Output the (x, y) coordinate of the center of the cell containing the given text.  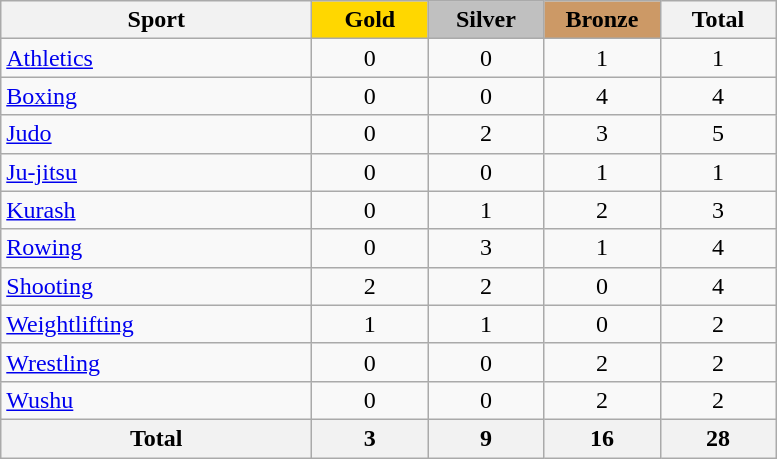
Ju-jitsu (156, 172)
Judo (156, 134)
Shooting (156, 286)
Sport (156, 20)
28 (718, 438)
9 (486, 438)
Weightlifting (156, 324)
Athletics (156, 58)
Bronze (602, 20)
Rowing (156, 248)
Gold (370, 20)
16 (602, 438)
Boxing (156, 96)
5 (718, 134)
Wrestling (156, 362)
Silver (486, 20)
Kurash (156, 210)
Wushu (156, 400)
